Scan for the cell matching the given text and deliver its (x, y) coordinate at center. 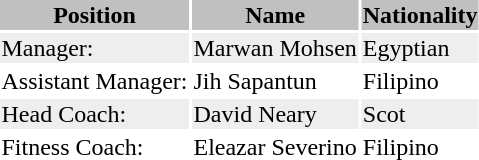
Head Coach: (94, 114)
Jih Sapantun (275, 81)
Name (275, 15)
Marwan Mohsen (275, 48)
Filipino (420, 81)
Scot (420, 114)
David Neary (275, 114)
Manager: (94, 48)
Assistant Manager: (94, 81)
Nationality (420, 15)
Egyptian (420, 48)
Position (94, 15)
